Search for the cell housing the specified text and yield its (X, Y) center coordinate. 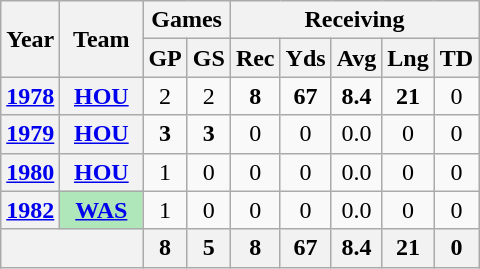
Year (30, 39)
1978 (30, 96)
GS (208, 58)
WAS (102, 210)
Lng (408, 58)
Team (102, 39)
Rec (255, 58)
5 (208, 248)
TD (456, 58)
Games (186, 20)
GP (165, 58)
Receiving (354, 20)
1980 (30, 172)
1979 (30, 134)
Yds (306, 58)
Avg (356, 58)
1982 (30, 210)
